Determine the (X, Y) coordinate at the center of the cell enclosing the given text.  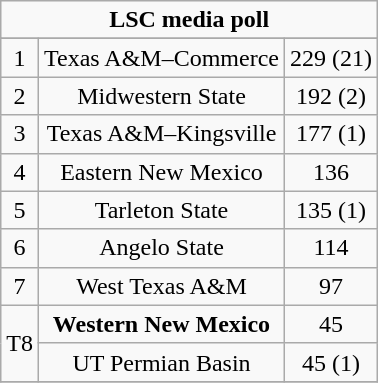
LSC media poll (190, 20)
Angelo State (161, 248)
3 (20, 134)
192 (2) (330, 96)
97 (330, 286)
UT Permian Basin (161, 362)
Texas A&M–Kingsville (161, 134)
45 (330, 324)
45 (1) (330, 362)
4 (20, 172)
6 (20, 248)
7 (20, 286)
Tarleton State (161, 210)
1 (20, 58)
229 (21) (330, 58)
114 (330, 248)
T8 (20, 343)
Midwestern State (161, 96)
2 (20, 96)
Western New Mexico (161, 324)
Eastern New Mexico (161, 172)
West Texas A&M (161, 286)
177 (1) (330, 134)
Texas A&M–Commerce (161, 58)
5 (20, 210)
136 (330, 172)
135 (1) (330, 210)
